Identify which cell holds the provided text, then report its (X, Y) central coordinate. 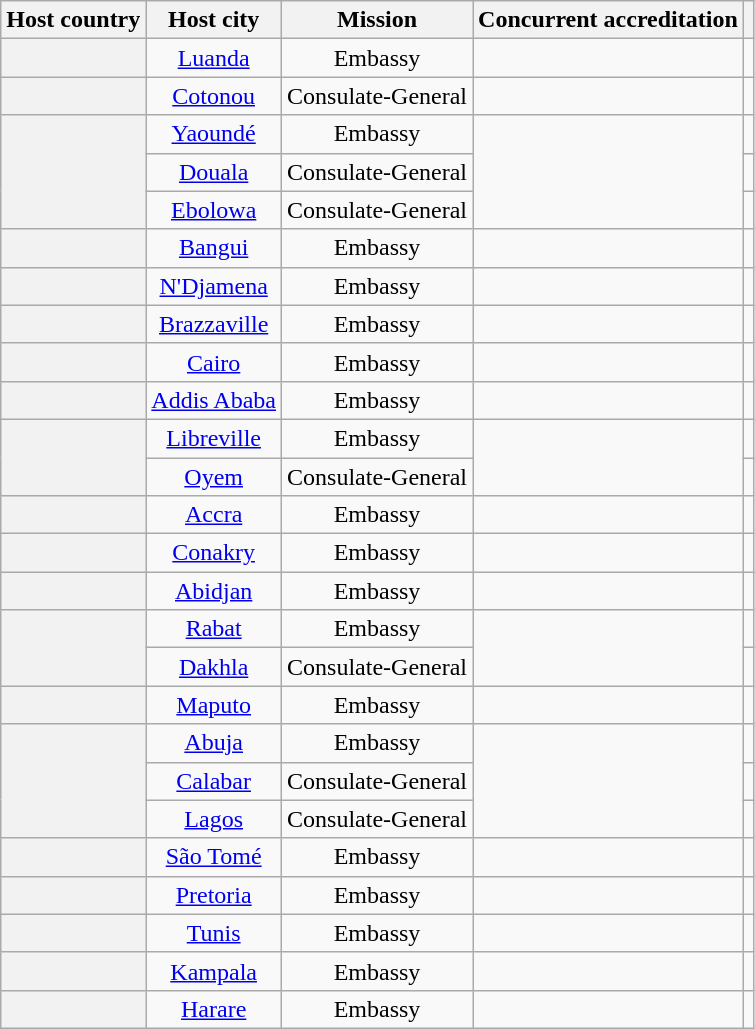
Concurrent accreditation (608, 20)
Addis Ababa (214, 400)
Host country (74, 20)
Luanda (214, 58)
Conakry (214, 553)
Abidjan (214, 591)
Ebolowa (214, 210)
Mission (378, 20)
Dakhla (214, 667)
Tunis (214, 933)
Bangui (214, 248)
Kampala (214, 971)
Rabat (214, 629)
Cairo (214, 362)
Accra (214, 515)
Calabar (214, 781)
Harare (214, 1009)
Cotonou (214, 96)
Yaoundé (214, 134)
Lagos (214, 819)
Brazzaville (214, 324)
Douala (214, 172)
Libreville (214, 438)
Host city (214, 20)
Abuja (214, 743)
N'Djamena (214, 286)
Pretoria (214, 895)
Maputo (214, 705)
Oyem (214, 477)
São Tomé (214, 857)
